For the text-containing cell, return its midpoint in (x, y) coordinate format. 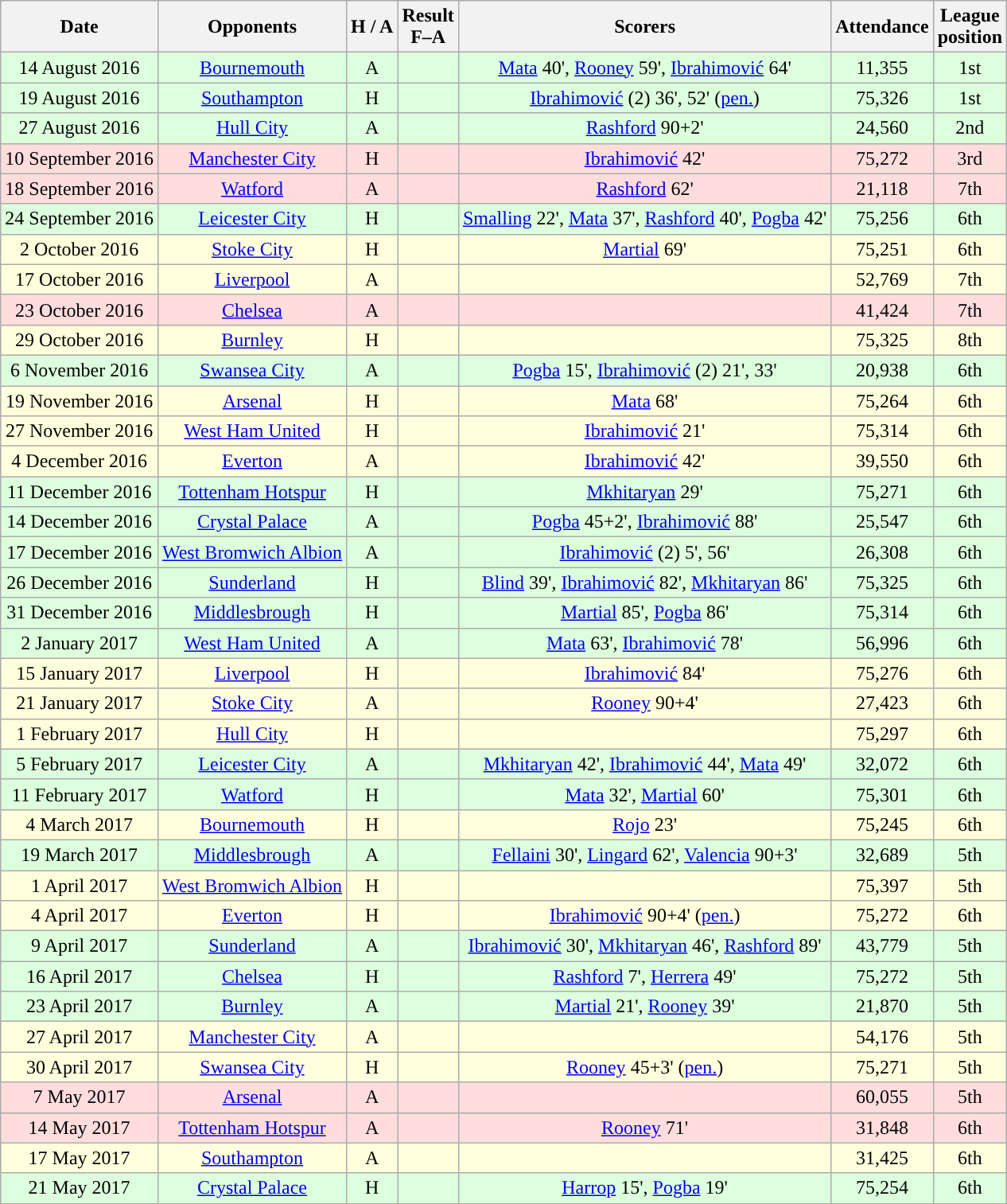
54,176 (882, 1037)
10 September 2016 (80, 158)
Rooney 71' (644, 1128)
Opponents (251, 27)
11,355 (882, 68)
Mata 68' (644, 400)
23 October 2016 (80, 310)
2nd (970, 128)
56,996 (882, 643)
27 November 2016 (80, 431)
24,560 (882, 128)
7 May 2017 (80, 1097)
19 August 2016 (80, 98)
Rooney 45+3' (pen.) (644, 1067)
Mata 63', Ibrahimović 78' (644, 643)
75,254 (882, 1188)
75,301 (882, 794)
Rooney 90+4' (644, 703)
14 August 2016 (80, 68)
Ibrahimović 30', Mkhitaryan 46', Rashford 89' (644, 946)
19 March 2017 (80, 855)
14 May 2017 (80, 1128)
Attendance (882, 27)
75,264 (882, 400)
20,938 (882, 370)
Ibrahimović (2) 36', 52' (pen.) (644, 98)
Rashford 90+2' (644, 128)
Leagueposition (970, 27)
Rojo 23' (644, 824)
11 February 2017 (80, 794)
1 February 2017 (80, 734)
75,276 (882, 673)
Martial 21', Rooney 39' (644, 1007)
21,118 (882, 189)
43,779 (882, 946)
31 December 2016 (80, 613)
Pogba 45+2', Ibrahimović 88' (644, 522)
4 December 2016 (80, 462)
75,256 (882, 219)
75,397 (882, 886)
11 December 2016 (80, 492)
60,055 (882, 1097)
4 March 2017 (80, 824)
41,424 (882, 310)
31,425 (882, 1158)
21,870 (882, 1007)
16 April 2017 (80, 976)
21 January 2017 (80, 703)
32,072 (882, 764)
Mkhitaryan 29' (644, 492)
Ibrahimović 84' (644, 673)
1 April 2017 (80, 886)
17 May 2017 (80, 1158)
75,326 (882, 98)
32,689 (882, 855)
29 October 2016 (80, 340)
75,245 (882, 824)
8th (970, 340)
Fellaini 30', Lingard 62', Valencia 90+3' (644, 855)
25,547 (882, 522)
Blind 39', Ibrahimović 82', Mkhitaryan 86' (644, 583)
Pogba 15', Ibrahimović (2) 21', 33' (644, 370)
27 April 2017 (80, 1037)
Scorers (644, 27)
Date (80, 27)
2 October 2016 (80, 249)
Harrop 15', Pogba 19' (644, 1188)
Mata 40', Rooney 59', Ibrahimović 64' (644, 68)
27 August 2016 (80, 128)
14 December 2016 (80, 522)
18 September 2016 (80, 189)
75,251 (882, 249)
4 April 2017 (80, 916)
9 April 2017 (80, 946)
26 December 2016 (80, 583)
17 December 2016 (80, 552)
Ibrahimović 21' (644, 431)
23 April 2017 (80, 1007)
Ibrahimović 90+4' (pen.) (644, 916)
52,769 (882, 279)
19 November 2016 (80, 400)
17 October 2016 (80, 279)
3rd (970, 158)
75,297 (882, 734)
30 April 2017 (80, 1067)
ResultF–A (428, 27)
H / A (372, 27)
24 September 2016 (80, 219)
31,848 (882, 1128)
27,423 (882, 703)
2 January 2017 (80, 643)
Ibrahimović (2) 5', 56' (644, 552)
Smalling 22', Mata 37', Rashford 40', Pogba 42' (644, 219)
15 January 2017 (80, 673)
Martial 69' (644, 249)
Rashford 62' (644, 189)
Mata 32', Martial 60' (644, 794)
5 February 2017 (80, 764)
Rashford 7', Herrera 49' (644, 976)
Martial 85', Pogba 86' (644, 613)
6 November 2016 (80, 370)
21 May 2017 (80, 1188)
39,550 (882, 462)
Mkhitaryan 42', Ibrahimović 44', Mata 49' (644, 764)
26,308 (882, 552)
